Scan for the cell matching the given text and deliver its [X, Y] coordinate at center. 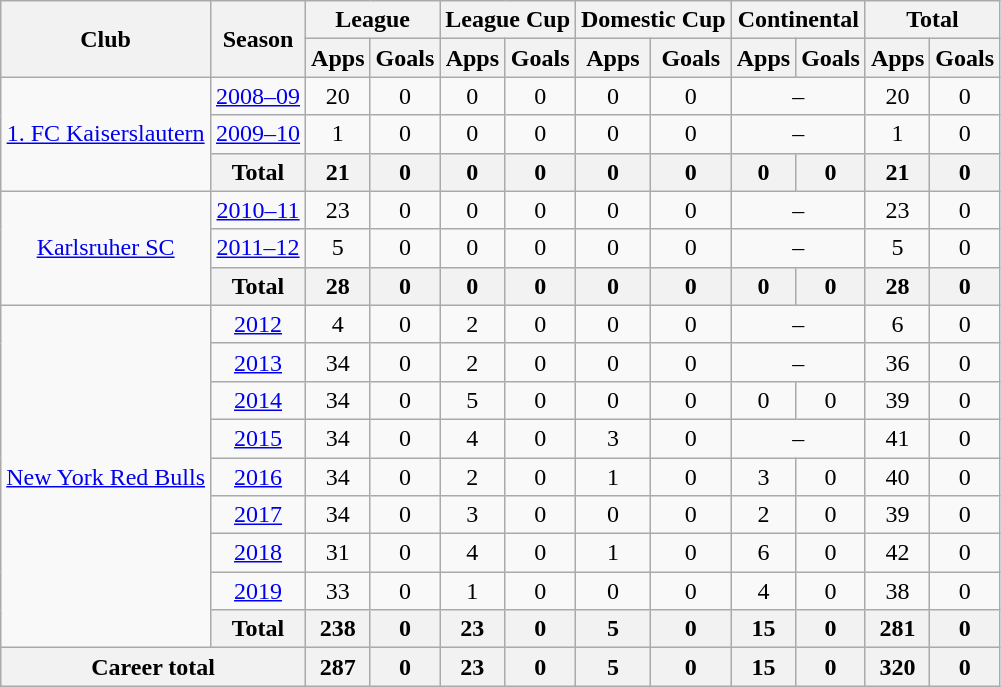
2015 [258, 438]
42 [897, 553]
2014 [258, 400]
2013 [258, 362]
41 [897, 438]
2012 [258, 324]
Karlsruher SC [106, 248]
League [373, 20]
238 [338, 629]
36 [897, 362]
Career total [154, 667]
2018 [258, 553]
40 [897, 477]
Season [258, 39]
Continental [798, 20]
New York Red Bulls [106, 476]
1. FC Kaiserslautern [106, 134]
33 [338, 591]
Club [106, 39]
31 [338, 553]
38 [897, 591]
320 [897, 667]
2010–11 [258, 210]
2016 [258, 477]
Domestic Cup [654, 20]
2008–09 [258, 96]
2019 [258, 591]
League Cup [508, 20]
287 [338, 667]
2017 [258, 515]
281 [897, 629]
2009–10 [258, 134]
2011–12 [258, 248]
